Scan for the cell matching the given text and deliver its (X, Y) coordinate at center. 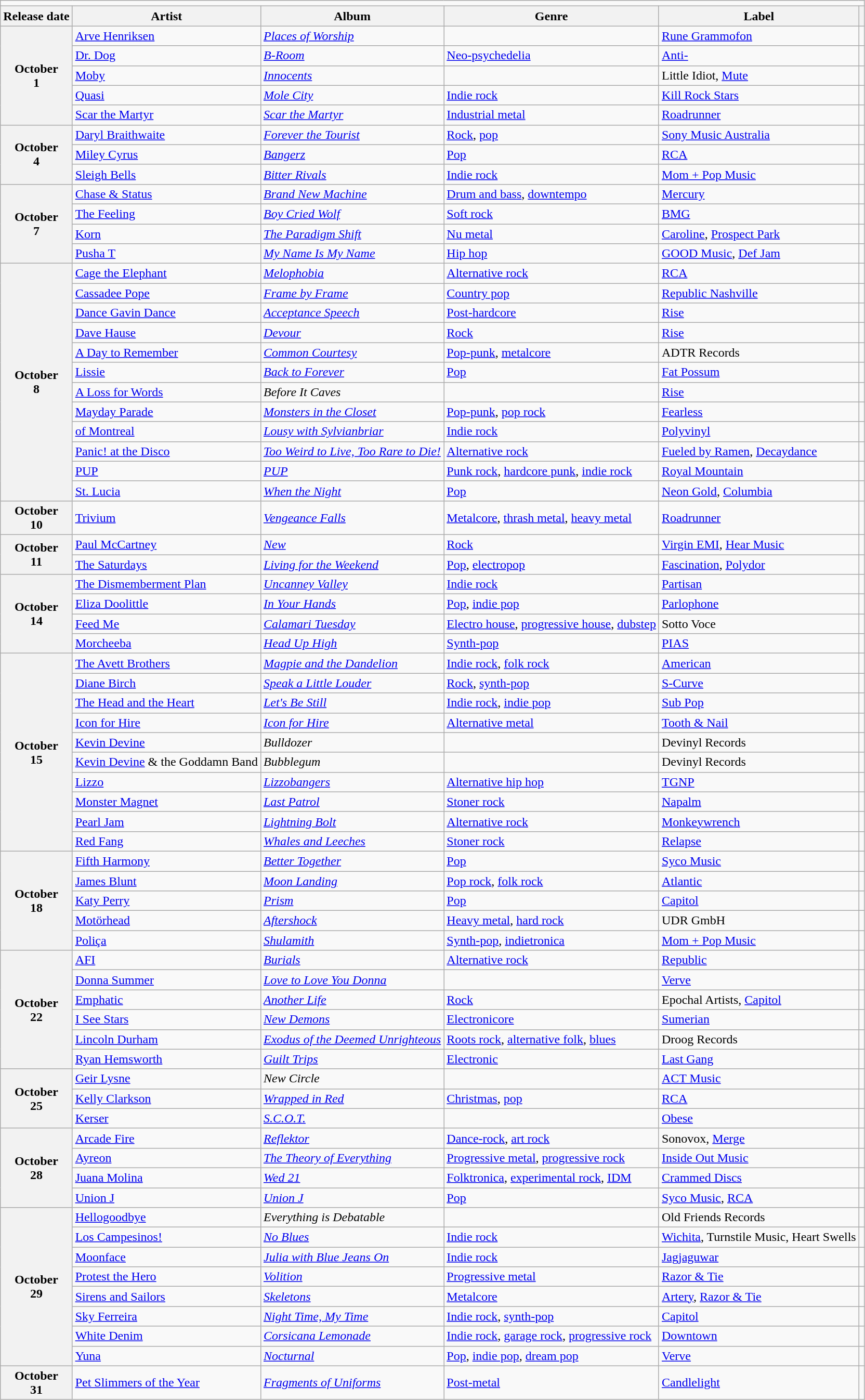
James Blunt (166, 881)
Cassadee Pope (166, 293)
White Denim (166, 1336)
Ryan Hemsworth (166, 1059)
Moonface (166, 1257)
New Circle (352, 1079)
Protest the Hero (166, 1277)
Devour (352, 333)
Droog Records (759, 1039)
Love to Love You Donna (352, 980)
Bangerz (352, 154)
Daryl Braithwaite (166, 135)
Pop, indie pop (552, 604)
Sub Pop (759, 703)
Old Friends Records (759, 1218)
Atlantic (759, 881)
Heavy metal, hard rock (552, 921)
My Name Is My Name (352, 254)
Cage the Elephant (166, 273)
Lissie (166, 372)
Fifth Harmony (166, 861)
Skeletons (352, 1297)
Soft rock (552, 214)
Post-hardcore (552, 313)
Industrial metal (552, 115)
Relapse (759, 841)
Yuna (166, 1356)
Synth-pop, indietronica (552, 940)
Dance-rock, art rock (552, 1138)
Ayreon (166, 1158)
Parlophone (759, 604)
Candlelight (759, 1383)
Sonovox, Merge (759, 1138)
The Avett Brothers (166, 663)
Pearl Jam (166, 821)
Republic Nashville (759, 293)
Forever the Tourist (352, 135)
Indie rock, synth-pop (552, 1316)
Hellogoodbye (166, 1218)
Punk rock, hardcore punk, indie rock (552, 471)
Moby (166, 75)
October18 (36, 900)
Kevin Devine & the Goddamn Band (166, 762)
Indie rock, folk rock (552, 663)
Release date (36, 16)
Metalcore, thrash metal, heavy metal (552, 518)
Label (759, 16)
A Loss for Words (166, 392)
American (759, 663)
In Your Hands (352, 604)
Bulldozer (352, 742)
Caroline, Prospect Park (759, 233)
Whales and Leeches (352, 841)
Melophobia (352, 273)
Shulamith (352, 940)
Polyvinyl (759, 431)
Partisan (759, 584)
Emphatic (166, 1000)
Rock, synth-pop (552, 683)
Sotto Voce (759, 624)
Common Courtesy (352, 352)
Sirens and Sailors (166, 1297)
Last Patrol (352, 802)
Kevin Devine (166, 742)
Arcade Fire (166, 1138)
October4 (36, 154)
Guilt Trips (352, 1059)
Electronic (552, 1059)
Bubblegum (352, 762)
Metalcore (552, 1297)
Artery, Razor & Tie (759, 1297)
The Feeling (166, 214)
Genre (552, 16)
The Head and the Heart (166, 703)
Korn (166, 233)
Magpie and the Dandelion (352, 663)
B-Room (352, 56)
Nocturnal (352, 1356)
Drum and bass, downtempo (552, 194)
Lincoln Durham (166, 1039)
October29 (36, 1287)
Electro house, progressive house, dubstep (552, 624)
TGNP (759, 782)
Kerser (166, 1118)
Last Gang (759, 1059)
Frame by Frame (352, 293)
Pop-punk, pop rock (552, 412)
Indie rock, indie pop (552, 703)
ACT Music (759, 1079)
Wed 21 (352, 1177)
Crammed Discs (759, 1177)
Virgin EMI, Hear Music (759, 544)
October8 (36, 383)
PIAS (759, 644)
S-Curve (759, 683)
Another Life (352, 1000)
Neo-psychedelia (552, 56)
The Paradigm Shift (352, 233)
Fragments of Uniforms (352, 1383)
Hip hop (552, 254)
When the Night (352, 491)
Poliça (166, 940)
October14 (36, 614)
Tooth & Nail (759, 723)
ADTR Records (759, 352)
Innocents (352, 75)
Diane Birch (166, 683)
Back to Forever (352, 372)
Bitter Rivals (352, 174)
Pusha T (166, 254)
October10 (36, 518)
October7 (36, 224)
Republic (759, 960)
Lizzo (166, 782)
Morcheeba (166, 644)
Album (352, 16)
I See Stars (166, 1019)
BMG (759, 214)
Wrapped in Red (352, 1098)
New Demons (352, 1019)
Sleigh Bells (166, 174)
Arve Henriksen (166, 36)
Lightning Bolt (352, 821)
AFI (166, 960)
Sony Music Australia (759, 135)
Neon Gold, Columbia (759, 491)
Mole City (352, 95)
Paul McCartney (166, 544)
Miley Cyrus (166, 154)
Monsters in the Closet (352, 412)
Mercury (759, 194)
The Dismemberment Plan (166, 584)
Too Weird to Live, Too Rare to Die! (352, 451)
Brand New Machine (352, 194)
Electronicore (552, 1019)
Aftershock (352, 921)
Christmas, pop (552, 1098)
Sumerian (759, 1019)
Progressive metal (552, 1277)
Alternative metal (552, 723)
Anti- (759, 56)
Monster Magnet (166, 802)
October11 (36, 554)
Sky Ferreira (166, 1316)
Let's Be Still (352, 703)
Moon Landing (352, 881)
Indie rock, garage rock, progressive rock (552, 1336)
of Montreal (166, 431)
Everything is Debatable (352, 1218)
Eliza Doolittle (166, 604)
Exodus of the Deemed Unrighteous (352, 1039)
GOOD Music, Def Jam (759, 254)
Uncanney Valley (352, 584)
No Blues (352, 1237)
Wichita, Turnstile Music, Heart Swells (759, 1237)
Before It Caves (352, 392)
Epochal Artists, Capitol (759, 1000)
October15 (36, 753)
Progressive metal, progressive rock (552, 1158)
Mayday Parade (166, 412)
Motörhead (166, 921)
Jagjaguwar (759, 1257)
A Day to Remember (166, 352)
Downtown (759, 1336)
October1 (36, 75)
Dance Gavin Dance (166, 313)
Quasi (166, 95)
Little Idiot, Mute (759, 75)
Fearless (759, 412)
Panic! at the Disco (166, 451)
Corsicana Lemonade (352, 1336)
Kill Rock Stars (759, 95)
Living for the Weekend (352, 564)
Red Fang (166, 841)
Julia with Blue Jeans On (352, 1257)
Syco Music, RCA (759, 1197)
Pop-punk, metalcore (552, 352)
Acceptance Speech (352, 313)
Dr. Dog (166, 56)
Napalm (759, 802)
Calamari Tuesday (352, 624)
Night Time, My Time (352, 1316)
S.C.O.T. (352, 1118)
Prism (352, 901)
Chase & Status (166, 194)
Better Together (352, 861)
Fascination, Polydor (759, 564)
Royal Mountain (759, 471)
Katy Perry (166, 901)
October25 (36, 1098)
Alternative hip hop (552, 782)
UDR GmbH (759, 921)
Nu metal (552, 233)
Monkeywrench (759, 821)
Head Up High (352, 644)
Lousy with Sylvianbriar (352, 431)
Speak a Little Louder (352, 683)
Pop, indie pop, dream pop (552, 1356)
Rock, pop (552, 135)
October31 (36, 1383)
Vengeance Falls (352, 518)
Roots rock, alternative folk, blues (552, 1039)
Trivium (166, 518)
Country pop (552, 293)
Folktronica, experimental rock, IDM (552, 1177)
Pet Slimmers of the Year (166, 1383)
Dave Hause (166, 333)
Fat Possum (759, 372)
Los Campesinos! (166, 1237)
Boy Cried Wolf (352, 214)
The Theory of Everything (352, 1158)
New (352, 544)
Places of Worship (352, 36)
Rune Grammofon (759, 36)
Donna Summer (166, 980)
October28 (36, 1168)
Geir Lysne (166, 1079)
Burials (352, 960)
October22 (36, 1010)
Syco Music (759, 861)
Inside Out Music (759, 1158)
Feed Me (166, 624)
Fueled by Ramen, Decaydance (759, 451)
Synth-pop (552, 644)
Lizzobangers (352, 782)
Obese (759, 1118)
Razor & Tie (759, 1277)
Juana Molina (166, 1177)
Pop rock, folk rock (552, 881)
Reflektor (352, 1138)
Volition (352, 1277)
Pop, electropop (552, 564)
Kelly Clarkson (166, 1098)
St. Lucia (166, 491)
Post-metal (552, 1383)
The Saturdays (166, 564)
Artist (166, 16)
